Detect which cell encompasses the target text, then output its (X, Y) center coordinate. 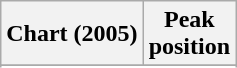
Peakposition (189, 34)
Chart (2005) (72, 34)
